Pinpoint the cell where the given text exists, returning its [x, y] midpoint coordinate. 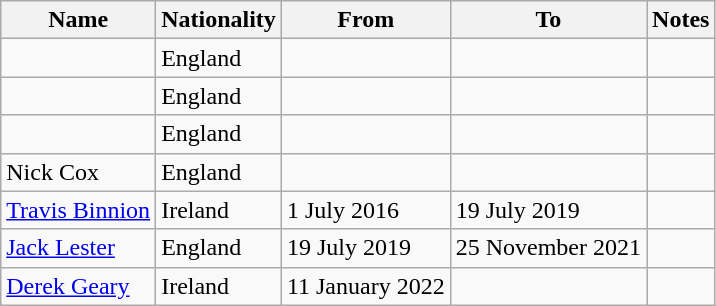
Notes [681, 20]
Nick Cox [78, 172]
1 July 2016 [366, 210]
Jack Lester [78, 248]
Nationality [219, 20]
11 January 2022 [366, 286]
To [548, 20]
From [366, 20]
Travis Binnion [78, 210]
25 November 2021 [548, 248]
Name [78, 20]
Derek Geary [78, 286]
